Locate the cell with the specified text and output its [X, Y] center coordinate. 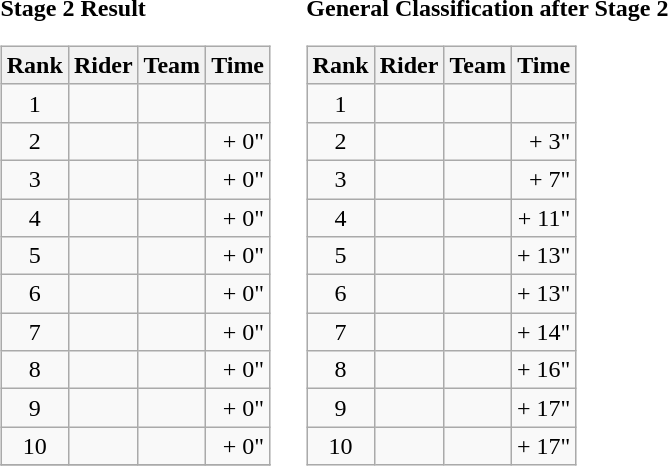
+ 7" [543, 179]
+ 11" [543, 217]
+ 16" [543, 370]
+ 3" [543, 141]
+ 14" [543, 332]
